Detect which cell encompasses the target text, then output its [X, Y] center coordinate. 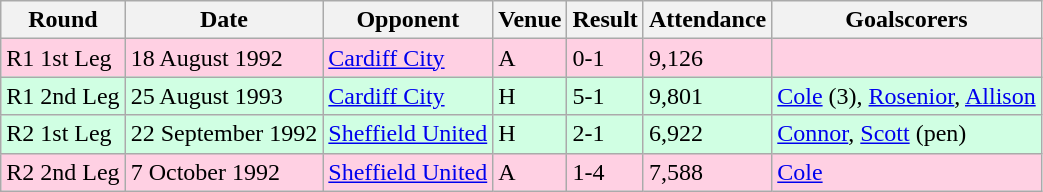
Date [224, 20]
Venue [530, 20]
1-4 [605, 172]
Cole [906, 172]
0-1 [605, 58]
5-1 [605, 96]
22 September 1992 [224, 134]
6,922 [707, 134]
Cole (3), Rosenior, Allison [906, 96]
R2 2nd Leg [63, 172]
7,588 [707, 172]
9,801 [707, 96]
Round [63, 20]
R1 2nd Leg [63, 96]
7 October 1992 [224, 172]
Goalscorers [906, 20]
2-1 [605, 134]
Attendance [707, 20]
Opponent [408, 20]
9,126 [707, 58]
25 August 1993 [224, 96]
Result [605, 20]
R2 1st Leg [63, 134]
Connor, Scott (pen) [906, 134]
R1 1st Leg [63, 58]
18 August 1992 [224, 58]
